Return (x, y) of the center of cell containing provided text 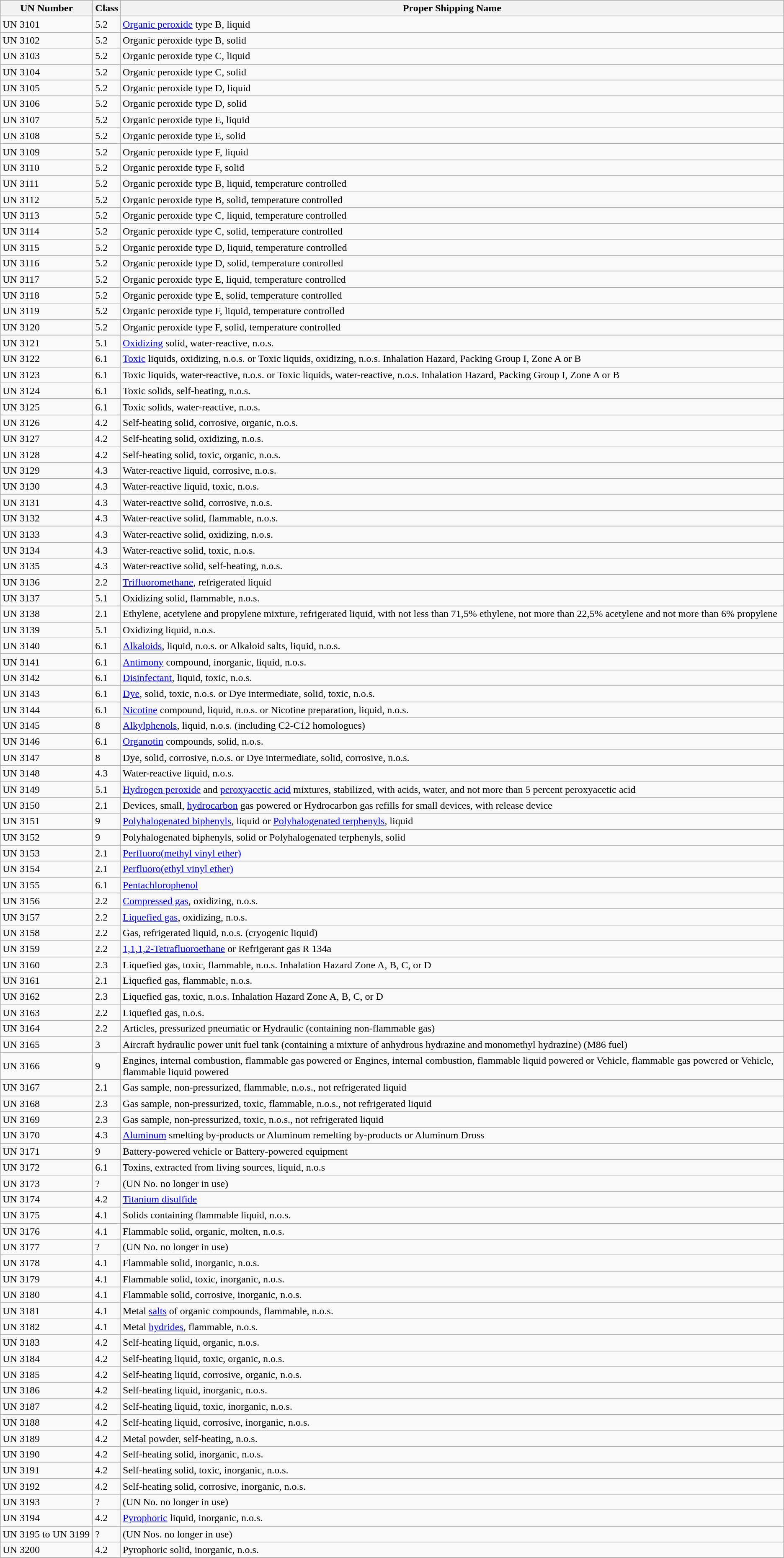
UN 3166 (47, 1066)
Gas sample, non-pressurized, toxic, flammable, n.o.s., not refrigerated liquid (452, 1104)
Metal hydrides, flammable, n.o.s. (452, 1327)
Solids containing flammable liquid, n.o.s. (452, 1215)
Liquefied gas, oxidizing, n.o.s. (452, 917)
Water-reactive solid, toxic, n.o.s. (452, 550)
Metal powder, self-heating, n.o.s. (452, 1438)
UN 3117 (47, 279)
Water-reactive liquid, n.o.s. (452, 774)
Flammable solid, corrosive, inorganic, n.o.s. (452, 1295)
UN 3162 (47, 997)
UN 3135 (47, 566)
Organic peroxide type C, liquid, temperature controlled (452, 216)
UN Number (47, 8)
UN 3129 (47, 471)
Toxic solids, water-reactive, n.o.s. (452, 407)
UN 3139 (47, 630)
Aluminum smelting by-products or Aluminum remelting by-products or Aluminum Dross (452, 1135)
Water-reactive solid, flammable, n.o.s. (452, 518)
Polyhalogenated biphenyls, solid or Polyhalogenated terphenyls, solid (452, 837)
UN 3191 (47, 1470)
UN 3150 (47, 805)
3 (107, 1045)
UN 3163 (47, 1013)
UN 3131 (47, 503)
UN 3151 (47, 821)
UN 3173 (47, 1183)
UN 3115 (47, 248)
Disinfectant, liquid, toxic, n.o.s. (452, 678)
Liquefied gas, toxic, n.o.s. Inhalation Hazard Zone A, B, C, or D (452, 997)
UN 3164 (47, 1029)
UN 3118 (47, 295)
UN 3161 (47, 981)
UN 3147 (47, 758)
Self-heating solid, corrosive, inorganic, n.o.s. (452, 1486)
UN 3184 (47, 1359)
Oxidizing solid, flammable, n.o.s. (452, 598)
UN 3104 (47, 72)
UN 3111 (47, 183)
UN 3175 (47, 1215)
UN 3169 (47, 1119)
UN 3114 (47, 232)
UN 3194 (47, 1518)
UN 3200 (47, 1550)
UN 3122 (47, 359)
(UN Nos. no longer in use) (452, 1534)
Organic peroxide type D, solid (452, 104)
Dye, solid, corrosive, n.o.s. or Dye intermediate, solid, corrosive, n.o.s. (452, 758)
UN 3157 (47, 917)
UN 3144 (47, 710)
UN 3168 (47, 1104)
Oxidizing solid, water-reactive, n.o.s. (452, 343)
UN 3134 (47, 550)
Water-reactive solid, self-heating, n.o.s. (452, 566)
UN 3121 (47, 343)
Self-heating liquid, toxic, inorganic, n.o.s. (452, 1406)
UN 3174 (47, 1199)
UN 3107 (47, 120)
Organic peroxide type B, solid, temperature controlled (452, 200)
UN 3133 (47, 534)
UN 3108 (47, 136)
Gas sample, non-pressurized, toxic, n.o.s., not refrigerated liquid (452, 1119)
Organotin compounds, solid, n.o.s. (452, 742)
UN 3165 (47, 1045)
Oxidizing liquid, n.o.s. (452, 630)
UN 3143 (47, 694)
Toxic liquids, oxidizing, n.o.s. or Toxic liquids, oxidizing, n.o.s. Inhalation Hazard, Packing Group I, Zone A or B (452, 359)
UN 3155 (47, 885)
Alkylphenols, liquid, n.o.s. (including C2-C12 homologues) (452, 726)
UN 3186 (47, 1390)
UN 3136 (47, 582)
UN 3195 to UN 3199 (47, 1534)
Self-heating solid, inorganic, n.o.s. (452, 1454)
UN 3137 (47, 598)
Organic peroxide type E, liquid (452, 120)
Organic peroxide type D, liquid, temperature controlled (452, 248)
Liquefied gas, n.o.s. (452, 1013)
UN 3156 (47, 901)
UN 3124 (47, 391)
Toxins, extracted from living sources, liquid, n.o.s (452, 1167)
UN 3181 (47, 1311)
UN 3138 (47, 614)
UN 3101 (47, 24)
UN 3193 (47, 1502)
Class (107, 8)
Organic peroxide type E, solid, temperature controlled (452, 295)
UN 3106 (47, 104)
UN 3140 (47, 646)
UN 3158 (47, 933)
UN 3185 (47, 1375)
UN 3192 (47, 1486)
Toxic liquids, water-reactive, n.o.s. or Toxic liquids, water-reactive, n.o.s. Inhalation Hazard, Packing Group I, Zone A or B (452, 375)
Organic peroxide type C, solid, temperature controlled (452, 232)
UN 3160 (47, 965)
Nicotine compound, liquid, n.o.s. or Nicotine preparation, liquid, n.o.s. (452, 710)
Perfluoro(ethyl vinyl ether) (452, 869)
Organic peroxide type B, liquid, temperature controlled (452, 183)
Self-heating solid, oxidizing, n.o.s. (452, 439)
UN 3180 (47, 1295)
UN 3149 (47, 789)
Liquefied gas, toxic, flammable, n.o.s. Inhalation Hazard Zone A, B, C, or D (452, 965)
Water-reactive liquid, toxic, n.o.s. (452, 487)
UN 3132 (47, 518)
Polyhalogenated biphenyls, liquid or Polyhalogenated terphenyls, liquid (452, 821)
UN 3154 (47, 869)
UN 3177 (47, 1247)
UN 3145 (47, 726)
Organic peroxide type D, liquid (452, 88)
UN 3148 (47, 774)
Devices, small, hydrocarbon gas powered or Hydrocarbon gas refills for small devices, with release device (452, 805)
UN 3141 (47, 662)
Flammable solid, organic, molten, n.o.s. (452, 1231)
UN 3187 (47, 1406)
Self-heating liquid, organic, n.o.s. (452, 1343)
Pyrophoric liquid, inorganic, n.o.s. (452, 1518)
Organic peroxide type E, solid (452, 136)
Self-heating solid, toxic, inorganic, n.o.s. (452, 1470)
Water-reactive solid, oxidizing, n.o.s. (452, 534)
UN 3159 (47, 949)
Flammable solid, toxic, inorganic, n.o.s. (452, 1279)
UN 3112 (47, 200)
UN 3126 (47, 423)
Organic peroxide type F, liquid, temperature controlled (452, 311)
UN 3153 (47, 853)
Gas sample, non-pressurized, flammable, n.o.s., not refrigerated liquid (452, 1088)
Titanium disulfide (452, 1199)
Proper Shipping Name (452, 8)
Alkaloids, liquid, n.o.s. or Alkaloid salts, liquid, n.o.s. (452, 646)
UN 3130 (47, 487)
UN 3113 (47, 216)
Organic peroxide type F, liquid (452, 152)
UN 3109 (47, 152)
UN 3179 (47, 1279)
Self-heating solid, corrosive, organic, n.o.s. (452, 423)
UN 3123 (47, 375)
Organic peroxide type C, liquid (452, 56)
Antimony compound, inorganic, liquid, n.o.s. (452, 662)
UN 3125 (47, 407)
Organic peroxide type E, liquid, temperature controlled (452, 279)
UN 3103 (47, 56)
Organic peroxide type B, liquid (452, 24)
UN 3102 (47, 40)
Aircraft hydraulic power unit fuel tank (containing a mixture of anhydrous hydrazine and monomethyl hydrazine) (M86 fuel) (452, 1045)
Self-heating liquid, inorganic, n.o.s. (452, 1390)
UN 3176 (47, 1231)
Self-heating solid, toxic, organic, n.o.s. (452, 454)
Water-reactive liquid, corrosive, n.o.s. (452, 471)
UN 3178 (47, 1263)
Organic peroxide type F, solid (452, 168)
Pyrophoric solid, inorganic, n.o.s. (452, 1550)
Metal salts of organic compounds, flammable, n.o.s. (452, 1311)
UN 3183 (47, 1343)
Self-heating liquid, toxic, organic, n.o.s. (452, 1359)
Organic peroxide type D, solid, temperature controlled (452, 263)
UN 3167 (47, 1088)
Self-heating liquid, corrosive, inorganic, n.o.s. (452, 1422)
Articles, pressurized pneumatic or Hydraulic (containing non-flammable gas) (452, 1029)
UN 3127 (47, 439)
UN 3171 (47, 1151)
Organic peroxide type C, solid (452, 72)
Flammable solid, inorganic, n.o.s. (452, 1263)
UN 3105 (47, 88)
UN 3182 (47, 1327)
Trifluoromethane, refrigerated liquid (452, 582)
UN 3188 (47, 1422)
UN 3172 (47, 1167)
Organic peroxide type F, solid, temperature controlled (452, 327)
Self-heating liquid, corrosive, organic, n.o.s. (452, 1375)
Dye, solid, toxic, n.o.s. or Dye intermediate, solid, toxic, n.o.s. (452, 694)
UN 3119 (47, 311)
Compressed gas, oxidizing, n.o.s. (452, 901)
UN 3170 (47, 1135)
UN 3128 (47, 454)
UN 3120 (47, 327)
Pentachlorophenol (452, 885)
Water-reactive solid, corrosive, n.o.s. (452, 503)
UN 3142 (47, 678)
UN 3152 (47, 837)
Perfluoro(methyl vinyl ether) (452, 853)
UN 3189 (47, 1438)
Organic peroxide type B, solid (452, 40)
1,1,1,2-Tetrafluoroethane or Refrigerant gas R 134a (452, 949)
Battery-powered vehicle or Battery-powered equipment (452, 1151)
Toxic solids, self-heating, n.o.s. (452, 391)
Hydrogen peroxide and peroxyacetic acid mixtures, stabilized, with acids, water, and not more than 5 percent peroxyacetic acid (452, 789)
Liquefied gas, flammable, n.o.s. (452, 981)
UN 3190 (47, 1454)
Gas, refrigerated liquid, n.o.s. (cryogenic liquid) (452, 933)
UN 3146 (47, 742)
UN 3116 (47, 263)
UN 3110 (47, 168)
